Find where the given text appears and provide that cell's center as [x, y] coordinate. 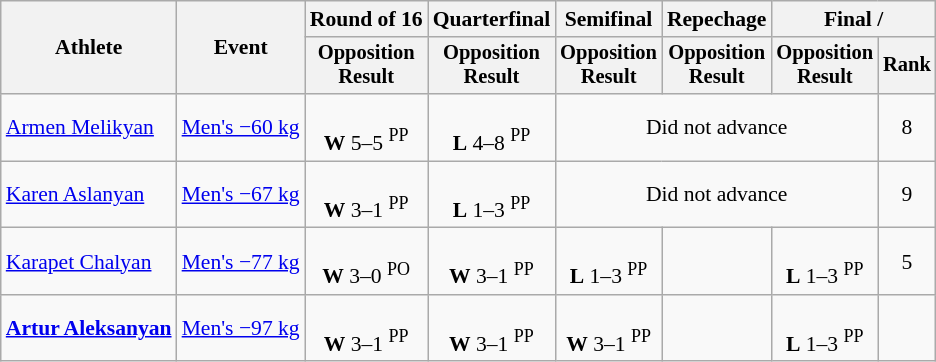
Armen Melikyan [89, 128]
Men's −77 kg [241, 262]
Round of 16 [366, 19]
Final / [853, 19]
Event [241, 48]
Karapet Chalyan [89, 262]
Men's −60 kg [241, 128]
Quarterfinal [492, 19]
9 [907, 194]
W 3–0 PO [366, 262]
5 [907, 262]
Karen Aslanyan [89, 194]
Repechage [717, 19]
Athlete [89, 48]
Men's −97 kg [241, 328]
Artur Aleksanyan [89, 328]
W 5–5 PP [366, 128]
Men's −67 kg [241, 194]
8 [907, 128]
L 4–8 PP [492, 128]
Semifinal [608, 19]
Rank [907, 66]
